Identify which cell holds the provided text, then report its (x, y) central coordinate. 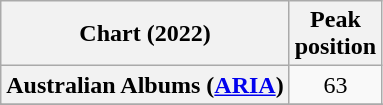
63 (335, 85)
Peakposition (335, 34)
Australian Albums (ARIA) (145, 85)
Chart (2022) (145, 34)
